Capture the cell that displays the provided text and extract its [x, y] central coordinate. 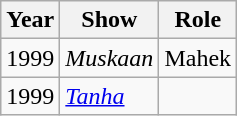
Year [30, 20]
Show [110, 20]
Muskaan [110, 58]
Role [198, 20]
Mahek [198, 58]
Tanha [110, 96]
